Detect which cell encompasses the target text, then output its (X, Y) center coordinate. 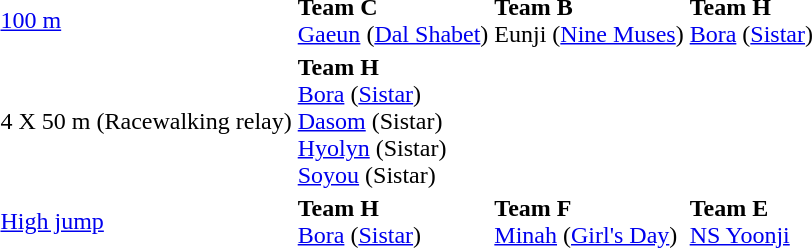
Team HBora (Sistar)Dasom (Sistar)Hyolyn (Sistar)Soyou (Sistar) (393, 121)
